Return the (x, y) coordinate for the center point of the cell that contains the specified text.  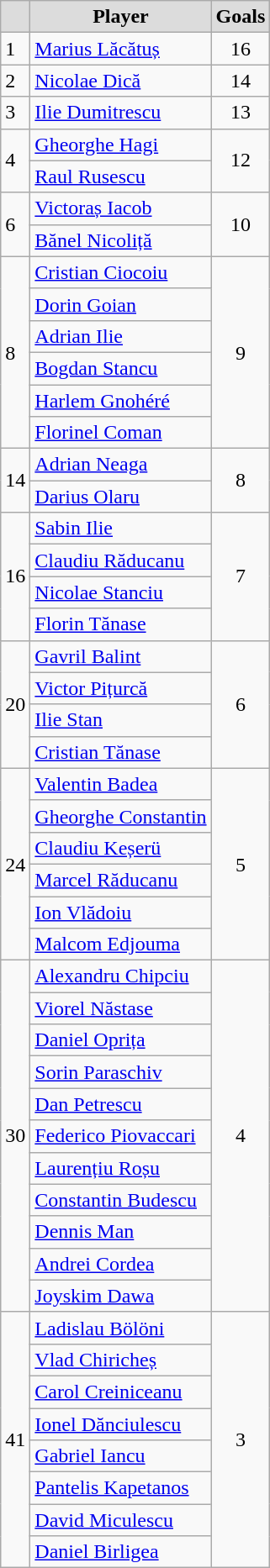
Florinel Coman (121, 433)
10 (241, 224)
1 (15, 49)
Claudiu Răducanu (121, 560)
Laurențiu Roșu (121, 1168)
Ilie Dumitrescu (121, 113)
7 (241, 576)
Daniel Birligea (121, 1552)
Adrian Neaga (121, 465)
Joyskim Dawa (121, 1296)
Vlad Chiricheș (121, 1360)
9 (241, 352)
Gheorghe Hagi (121, 145)
Bănel Nicoliță (121, 240)
Ilie Stan (121, 720)
20 (15, 704)
Goals (241, 17)
Constantin Budescu (121, 1200)
Alexandru Chipciu (121, 976)
Raul Rusescu (121, 176)
Sorin Paraschiv (121, 1072)
41 (15, 1439)
David Miculescu (121, 1520)
Gheorghe Constantin (121, 816)
12 (241, 160)
Nicolae Dică (121, 81)
Malcom Edjouma (121, 944)
2 (15, 81)
Gavril Balint (121, 656)
24 (15, 864)
Florin Tănase (121, 624)
Claudiu Keșerü (121, 848)
Cristian Tănase (121, 752)
Carol Creiniceanu (121, 1392)
Dan Petrescu (121, 1104)
Dorin Goian (121, 304)
Marcel Răducanu (121, 880)
Harlem Gnohéré (121, 401)
Adrian Ilie (121, 336)
Bogdan Stancu (121, 368)
Player (121, 17)
Victoraș Iacob (121, 208)
Gabriel Iancu (121, 1456)
Daniel Oprița (121, 1040)
Victor Pițurcă (121, 688)
Cristian Ciocoiu (121, 272)
Pantelis Kapetanos (121, 1488)
Valentin Badea (121, 784)
13 (241, 113)
Ionel Dănciulescu (121, 1424)
Viorel Năstase (121, 1008)
Darius Olaru (121, 497)
Nicolae Stanciu (121, 592)
5 (241, 864)
Dennis Man (121, 1232)
Marius Lăcătuș (121, 49)
30 (15, 1136)
Federico Piovaccari (121, 1136)
Sabin Ilie (121, 529)
Andrei Cordea (121, 1264)
Ladislau Bölöni (121, 1328)
Ion Vlădoiu (121, 912)
